Return (x, y) of the center of cell containing provided text 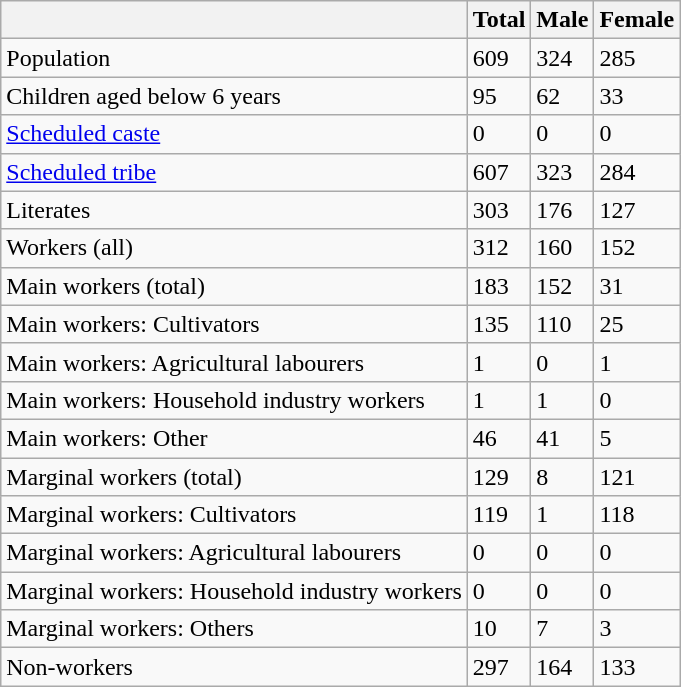
160 (562, 248)
183 (499, 286)
609 (499, 58)
285 (637, 58)
31 (637, 286)
7 (562, 629)
Marginal workers (total) (234, 477)
129 (499, 477)
324 (562, 58)
303 (499, 210)
323 (562, 172)
Children aged below 6 years (234, 96)
Main workers: Household industry workers (234, 400)
121 (637, 477)
Scheduled tribe (234, 172)
Literates (234, 210)
Female (637, 20)
135 (499, 324)
Main workers: Other (234, 438)
Workers (all) (234, 248)
Marginal workers: Others (234, 629)
119 (499, 515)
133 (637, 667)
Male (562, 20)
33 (637, 96)
10 (499, 629)
118 (637, 515)
62 (562, 96)
Main workers (total) (234, 286)
Marginal workers: Household industry workers (234, 591)
46 (499, 438)
Main workers: Agricultural labourers (234, 362)
164 (562, 667)
Marginal workers: Agricultural labourers (234, 553)
607 (499, 172)
Main workers: Cultivators (234, 324)
312 (499, 248)
Scheduled caste (234, 134)
Marginal workers: Cultivators (234, 515)
Total (499, 20)
Population (234, 58)
297 (499, 667)
5 (637, 438)
25 (637, 324)
176 (562, 210)
110 (562, 324)
95 (499, 96)
3 (637, 629)
Non-workers (234, 667)
127 (637, 210)
8 (562, 477)
41 (562, 438)
284 (637, 172)
